Locate the cell with the specified text and output its [X, Y] center coordinate. 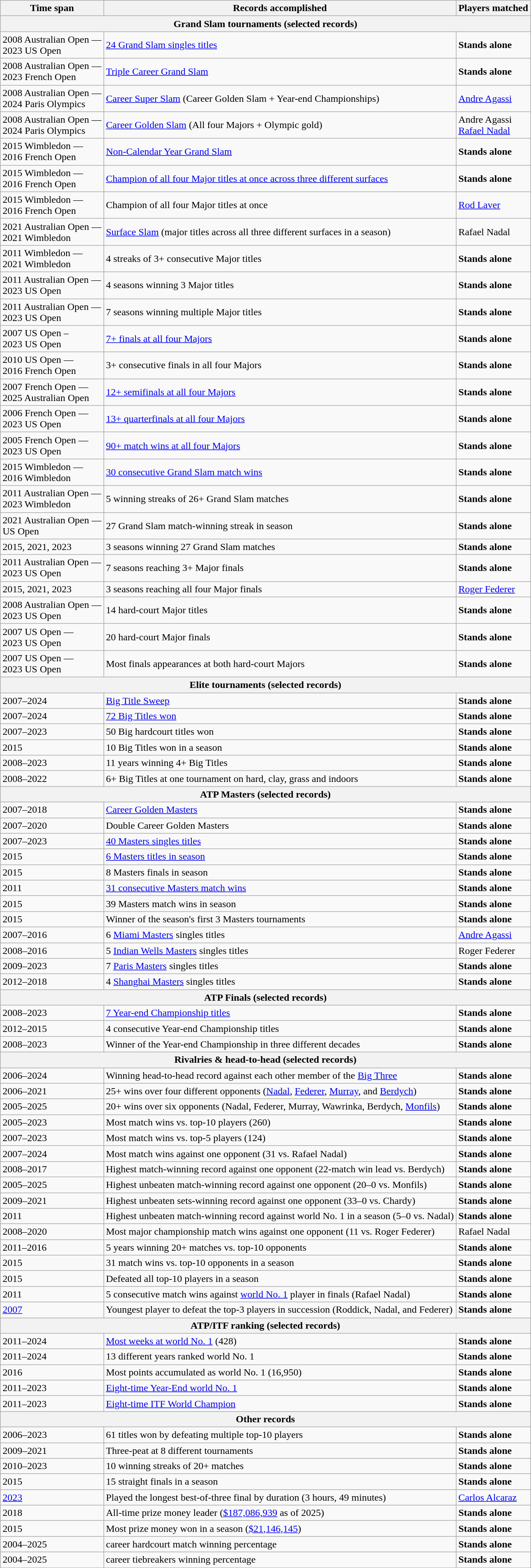
3 seasons winning 27 Grand Slam matches [280, 547]
2006–2023 [52, 1435]
25+ wins over four different opponents (Nadal, Federer, Murray, and Berdych) [280, 1091]
50 Big hardcourt titles won [280, 732]
Double Career Golden Masters [280, 825]
Rivalries & head-to-head (selected records) [265, 1060]
Highest unbeaten sets-winning record against one opponent (33–0 vs. Chardy) [280, 1201]
3 seasons reaching all four Major finals [280, 589]
39 Masters match wins in season [280, 903]
Players matched [494, 8]
2007–2020 [52, 825]
2016 [52, 1372]
30 consecutive Grand Slam match wins [280, 472]
13+ quarterfinals at all four Majors [280, 419]
14 hard-court Major titles [280, 610]
7 Paris Masters singles titles [280, 966]
11 years winning 4+ Big Titles [280, 763]
Elite tournaments (selected records) [265, 685]
5 Indian Wells Masters singles titles [280, 950]
2023 [52, 1497]
8 Masters finals in season [280, 872]
Played the longest best-of-three final by duration (3 hours, 49 minutes) [280, 1497]
31 consecutive Masters match wins [280, 888]
5 consecutive match wins against world No. 1 player in finals (Rafael Nadal) [280, 1294]
Champion of all four Major titles at once across three different surfaces [280, 178]
Non-Calendar Year Grand Slam [280, 152]
Defeated all top-10 players in a season [280, 1279]
7 seasons winning multiple Major titles [280, 312]
2008 Australian Open —2023 US Open [52, 45]
2021 Australian Open — US Open [52, 525]
Grand Slam tournaments (selected records) [265, 24]
40 Masters singles titles [280, 841]
12+ semifinals at all four Majors [280, 392]
Highest match-winning record against one opponent (22-match win lead vs. Berdych) [280, 1169]
2011 Wimbledon — 2021 Wimbledon [52, 259]
24 Grand Slam singles titles [280, 45]
Triple Career Grand Slam [280, 71]
2007–2018 [52, 810]
Most match wins against one opponent (31 vs. Rafael Nadal) [280, 1153]
7 seasons reaching 3+ Major finals [280, 568]
27 Grand Slam match-winning streak in season [280, 525]
2010–2023 [52, 1466]
2011–2016 [52, 1247]
2012–2018 [52, 982]
2008 Australian Open — 2023 French Open [52, 71]
Big Title Sweep [280, 701]
2021 Australian Open — 2021 Wimbledon [52, 232]
All-time prize money leader ($187,086,939 as of 2025) [280, 1513]
2012–2015 [52, 1029]
10 winning streaks of 20+ matches [280, 1466]
6+ Big Titles at one tournament on hard, clay, grass and indoors [280, 779]
5 winning streaks of 26+ Grand Slam matches [280, 499]
Career Super Slam (Career Golden Slam + Year-end Championships) [280, 99]
2006–2021 [52, 1091]
Eight-time Year-End world No. 1 [280, 1388]
10 Big Titles won in a season [280, 747]
6 Masters titles in season [280, 857]
Andre AgassiRafael Nadal [494, 125]
6 Miami Masters singles titles [280, 935]
2010 US Open — 2016 French Open [52, 365]
Youngest player to defeat the top-3 players in succession (Roddick, Nadal, and Federer) [280, 1310]
ATP Finals (selected records) [265, 997]
2005 French Open — 2023 US Open [52, 446]
4 Shanghai Masters singles titles [280, 982]
4 seasons winning 3 Major titles [280, 285]
career tiebreakers winning percentage [280, 1560]
31 match wins vs. top-10 opponents in a season [280, 1263]
Three-peat at 8 different tournaments [280, 1450]
Winner of the season's first 3 Masters tournaments [280, 919]
Surface Slam (major titles across all three different surfaces in a season) [280, 232]
Most match wins vs. top-10 players (260) [280, 1122]
Most match wins vs. top-5 players (124) [280, 1138]
2006 French Open — 2023 US Open [52, 419]
Highest unbeaten match-winning record against one opponent (20–0 vs. Monfils) [280, 1185]
90+ match wins at all four Majors [280, 446]
2008 Australian Open — 2023 US Open [52, 610]
20 hard-court Major finals [280, 637]
Most prize money won in a season ($21,146,145) [280, 1529]
Champion of all four Major titles at once [280, 205]
Highest unbeaten match-winning record against world No. 1 in a season (5–0 vs. Nadal) [280, 1216]
2006–2024 [52, 1075]
Most finals appearances at both hard-court Majors [280, 663]
Winning head-to-head record against each other member of the Big Three [280, 1075]
2008–2022 [52, 779]
2008–2020 [52, 1232]
Most weeks at world No. 1 (428) [280, 1341]
Rod Laver [494, 205]
15 straight finals in a season [280, 1482]
Most points accumulated as world No. 1 (16,950) [280, 1372]
2018 [52, 1513]
2011 Australian Open — 2023 Wimbledon [52, 499]
career hardcourt match winning percentage [280, 1544]
13 different years ranked world No. 1 [280, 1357]
3+ consecutive finals in all four Majors [280, 365]
Most major championship match wins against one opponent (11 vs. Roger Federer) [280, 1232]
2007 French Open — 2025 Australian Open [52, 392]
5 years winning 20+ matches vs. top-10 opponents [280, 1247]
Carlos Alcaraz [494, 1497]
ATP/ITF ranking (selected records) [265, 1325]
2005–2023 [52, 1122]
Career Golden Masters [280, 810]
2008–2017 [52, 1169]
72 Big Titles won [280, 716]
ATP Masters (selected records) [265, 794]
Time span [52, 8]
20+ wins over six opponents (Nadal, Federer, Murray, Wawrinka, Berdych, Monfils) [280, 1107]
2007 [52, 1310]
61 titles won by defeating multiple top-10 players [280, 1435]
2008–2016 [52, 950]
Eight-time ITF World Champion [280, 1403]
Winner of the Year-end Championship in three different decades [280, 1044]
2007 US Open – 2023 US Open [52, 339]
Records accomplished [280, 8]
4 streaks of 3+ consecutive Major titles [280, 259]
7+ finals at all four Majors [280, 339]
2007–2016 [52, 935]
2015 Wimbledon — 2016 Wimbledon [52, 472]
7 Year-end Championship titles [280, 1013]
Other records [265, 1419]
2009–2023 [52, 966]
Career Golden Slam (All four Majors + Olympic gold) [280, 125]
4 consecutive Year-end Championship titles [280, 1029]
